Return the [x, y] coordinate for the center point of the cell that contains the specified text.  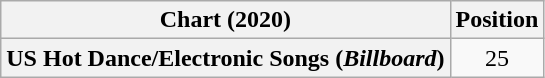
Position [497, 20]
25 [497, 58]
US Hot Dance/Electronic Songs (Billboard) [226, 58]
Chart (2020) [226, 20]
